Pinpoint the cell where the given text exists, returning its (x, y) midpoint coordinate. 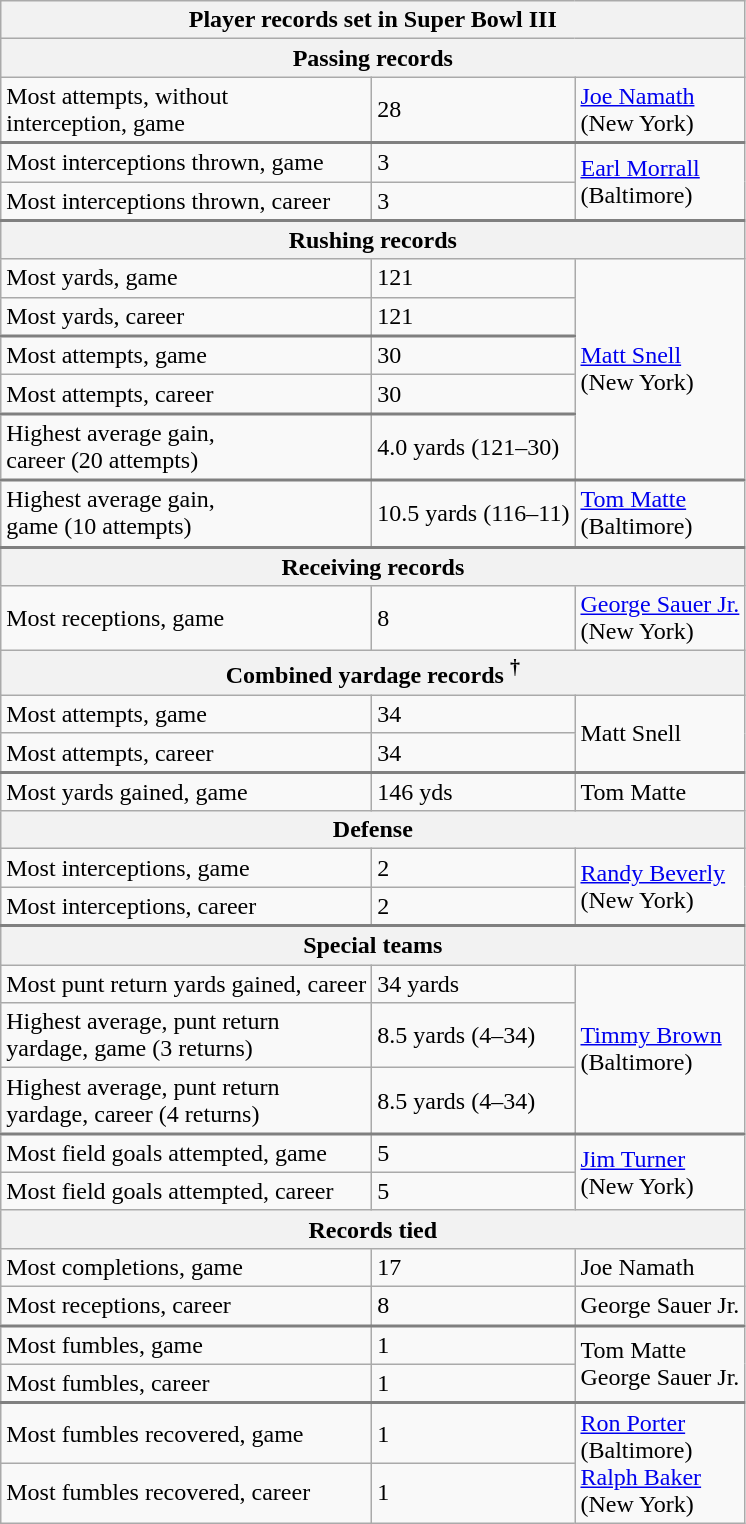
Receiving records (373, 566)
Matt Snell(New York) (660, 370)
Joe Namath (660, 1267)
34 yards (474, 984)
Most interceptions, career (186, 906)
George Sauer Jr.(New York) (660, 618)
Most completions, game (186, 1267)
Highest average gain, game (10 attempts) (186, 514)
Earl Morrall(Baltimore) (660, 182)
Highest average gain, career (20 attempts) (186, 448)
Most fumbles, career (186, 1384)
Tom Matte(Baltimore) (660, 514)
Player records set in Super Bowl III (373, 20)
Tom Matte (660, 792)
Most field goals attempted, game (186, 1154)
George Sauer Jr. (660, 1306)
146 yds (474, 792)
4.0 yards (121–30) (474, 448)
Highest average, punt return yardage, game (3 returns) (186, 1036)
Randy Beverly(New York) (660, 888)
Passing records (373, 58)
Records tied (373, 1229)
Most interceptions, game (186, 868)
Matt Snell (660, 734)
Most yards, game (186, 278)
Most receptions, career (186, 1306)
Joe Namath(New York) (660, 110)
Most interceptions thrown, game (186, 162)
Jim Turner (New York) (660, 1172)
Special teams (373, 946)
28 (474, 110)
Highest average, punt return yardage, career (4 returns) (186, 1101)
Most attempts, without interception, game (186, 110)
Most interceptions thrown, career (186, 202)
Most fumbles, game (186, 1344)
10.5 yards (116–11) (474, 514)
Most fumbles recovered, game (186, 1433)
Most yards gained, game (186, 792)
Most fumbles recovered, career (186, 1492)
17 (474, 1267)
Combined yardage records † (373, 674)
Most punt return yards gained, career (186, 984)
Defense (373, 830)
Most receptions, game (186, 618)
Tom Matte George Sauer Jr. (660, 1364)
Most field goals attempted, career (186, 1191)
Timmy Brown(Baltimore) (660, 1050)
Most yards, career (186, 316)
Rushing records (373, 240)
Ron Porter(Baltimore)Ralph Baker(New York) (660, 1463)
